Scan for the cell matching the given text and deliver its [x, y] coordinate at center. 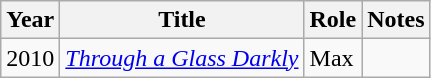
Title [182, 20]
Role [333, 20]
2010 [30, 58]
Notes [396, 20]
Through a Glass Darkly [182, 58]
Year [30, 20]
Max [333, 58]
